Identify which cell holds the provided text, then report its (x, y) central coordinate. 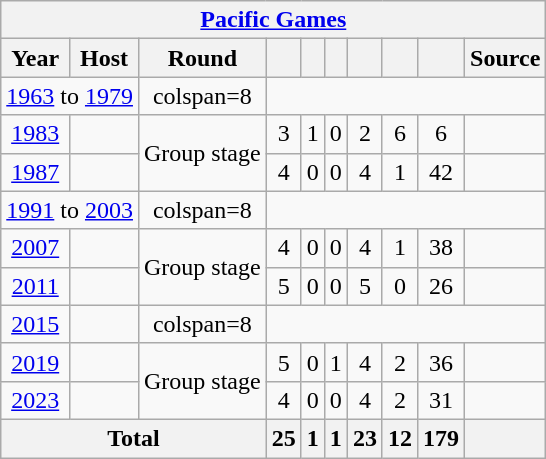
Round (202, 58)
1963 to 1979 (70, 96)
2007 (36, 248)
179 (442, 438)
Pacific Games (274, 20)
2019 (36, 362)
3 (284, 134)
2023 (36, 400)
42 (442, 172)
Source (506, 58)
1983 (36, 134)
2011 (36, 286)
12 (400, 438)
Host (104, 58)
1991 to 2003 (70, 210)
1987 (36, 172)
25 (284, 438)
Year (36, 58)
23 (364, 438)
26 (442, 286)
31 (442, 400)
Total (134, 438)
2015 (36, 324)
36 (442, 362)
38 (442, 248)
